Search for the cell housing the specified text and yield its (x, y) center coordinate. 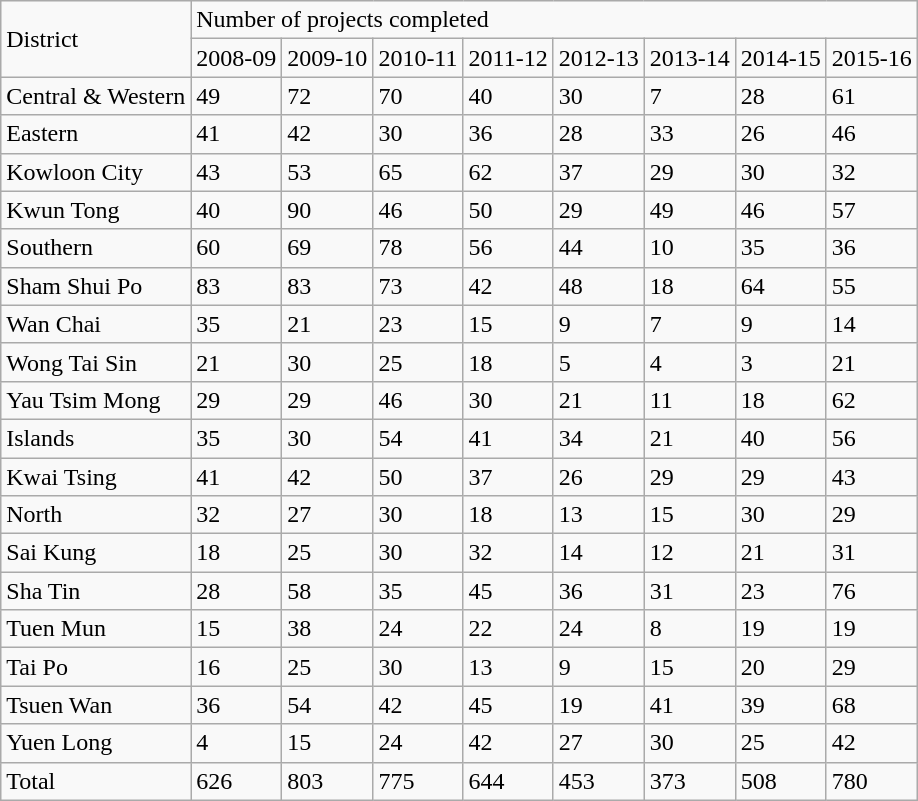
North (96, 515)
57 (872, 210)
Eastern (96, 134)
48 (598, 286)
Sha Tin (96, 591)
2015-16 (872, 58)
Kowloon City (96, 172)
2013-14 (690, 58)
District (96, 39)
68 (872, 705)
33 (690, 134)
72 (328, 96)
78 (418, 248)
453 (598, 781)
2009-10 (328, 58)
Southern (96, 248)
780 (872, 781)
2012-13 (598, 58)
38 (328, 629)
60 (236, 248)
Islands (96, 438)
626 (236, 781)
Tuen Mun (96, 629)
Kwun Tong (96, 210)
373 (690, 781)
5 (598, 362)
Total (96, 781)
55 (872, 286)
20 (780, 667)
Number of projects completed (554, 20)
70 (418, 96)
Yau Tsim Mong (96, 400)
61 (872, 96)
2014-15 (780, 58)
53 (328, 172)
69 (328, 248)
Tsuen Wan (96, 705)
8 (690, 629)
Wan Chai (96, 324)
508 (780, 781)
Sham Shui Po (96, 286)
90 (328, 210)
73 (418, 286)
39 (780, 705)
16 (236, 667)
3 (780, 362)
2010-11 (418, 58)
12 (690, 553)
644 (508, 781)
2008-09 (236, 58)
76 (872, 591)
Tai Po (96, 667)
64 (780, 286)
Yuen Long (96, 743)
22 (508, 629)
44 (598, 248)
10 (690, 248)
2011-12 (508, 58)
775 (418, 781)
803 (328, 781)
Kwai Tsing (96, 477)
Wong Tai Sin (96, 362)
Central & Western (96, 96)
34 (598, 438)
Sai Kung (96, 553)
58 (328, 591)
11 (690, 400)
65 (418, 172)
